Return the [X, Y] coordinate for the center point of the cell that contains the specified text.  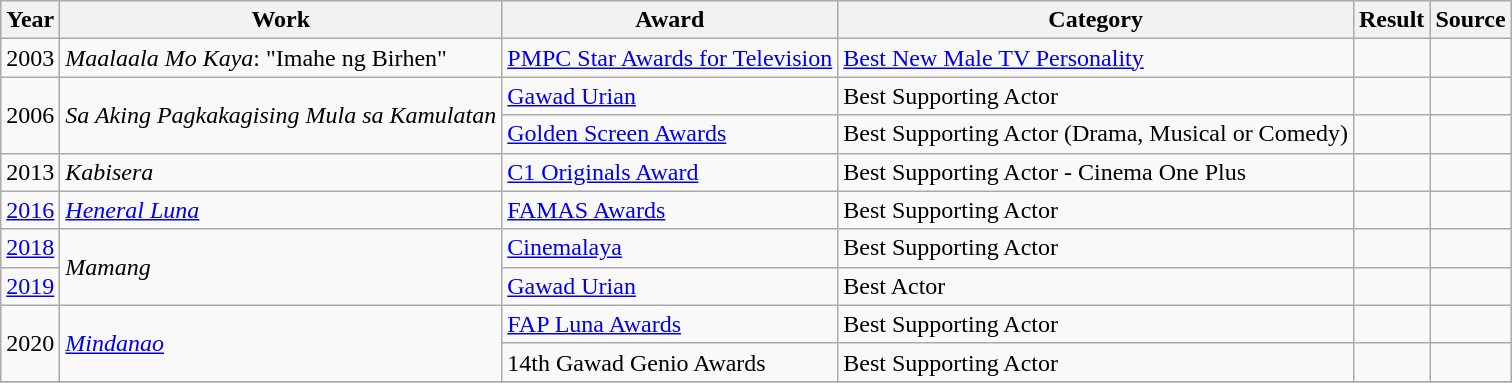
Best Supporting Actor (Drama, Musical or Comedy) [1096, 134]
14th Gawad Genio Awards [670, 362]
Best Actor [1096, 286]
Work [281, 20]
Heneral Luna [281, 210]
2003 [30, 58]
Category [1096, 20]
Year [30, 20]
2006 [30, 115]
2016 [30, 210]
2020 [30, 343]
Mindanao [281, 343]
Mamang [281, 267]
Kabisera [281, 172]
Best Supporting Actor - Cinema One Plus [1096, 172]
Maalaala Mo Kaya: "Imahe ng Birhen" [281, 58]
Cinemalaya [670, 248]
Award [670, 20]
FAMAS Awards [670, 210]
Sa Aking Pagkakagising Mula sa Kamulatan [281, 115]
2019 [30, 286]
Source [1470, 20]
2013 [30, 172]
PMPC Star Awards for Television [670, 58]
2018 [30, 248]
Result [1391, 20]
Golden Screen Awards [670, 134]
C1 Originals Award [670, 172]
FAP Luna Awards [670, 324]
Best New Male TV Personality [1096, 58]
